Extract the (X, Y) coordinate from the center of the cell holding the provided text.  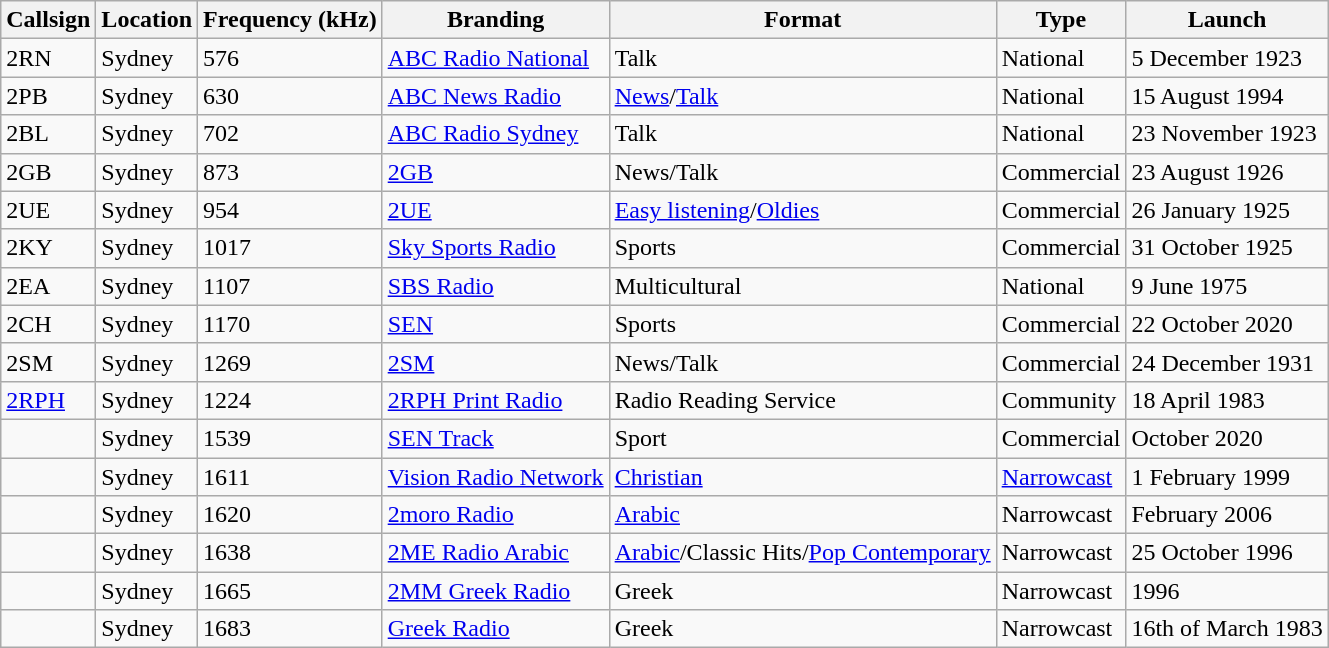
702 (290, 134)
1 February 1999 (1227, 477)
1107 (290, 286)
1170 (290, 324)
18 April 1983 (1227, 400)
2PB (48, 96)
2moro Radio (496, 515)
Frequency (kHz) (290, 20)
15 August 1994 (1227, 96)
SBS Radio (496, 286)
2EA (48, 286)
Community (1061, 400)
1017 (290, 248)
2BL (48, 134)
1665 (290, 591)
954 (290, 210)
2CH (48, 324)
1996 (1227, 591)
9 June 1975 (1227, 286)
ABC Radio National (496, 58)
February 2006 (1227, 515)
2RPH (48, 400)
Greek Radio (496, 629)
24 December 1931 (1227, 362)
1611 (290, 477)
1683 (290, 629)
October 2020 (1227, 438)
25 October 1996 (1227, 553)
31 October 1925 (1227, 248)
2RPH Print Radio (496, 400)
873 (290, 172)
2ME Radio Arabic (496, 553)
1224 (290, 400)
Branding (496, 20)
630 (290, 96)
ABC News Radio (496, 96)
SEN Track (496, 438)
23 November 1923 (1227, 134)
Format (802, 20)
Sport (802, 438)
Arabic (802, 515)
Sky Sports Radio (496, 248)
ABC Radio Sydney (496, 134)
Radio Reading Service (802, 400)
2KY (48, 248)
1638 (290, 553)
2MM Greek Radio (496, 591)
Easy listening/Oldies (802, 210)
1269 (290, 362)
2RN (48, 58)
22 October 2020 (1227, 324)
Multicultural (802, 286)
Christian (802, 477)
Vision Radio Network (496, 477)
26 January 1925 (1227, 210)
5 December 1923 (1227, 58)
576 (290, 58)
Launch (1227, 20)
Callsign (48, 20)
Location (147, 20)
23 August 1926 (1227, 172)
Arabic/Classic Hits/Pop Contemporary (802, 553)
SEN (496, 324)
Type (1061, 20)
1539 (290, 438)
1620 (290, 515)
16th of March 1983 (1227, 629)
